Return [X, Y] of the center of cell containing provided text 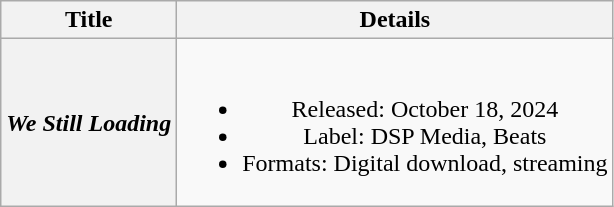
We Still Loading [89, 122]
Details [395, 20]
Title [89, 20]
Released: October 18, 2024Label: DSP Media, BeatsFormats: Digital download, streaming [395, 122]
